Provide the [x, y] coordinate of the cell's center where the given text is located.  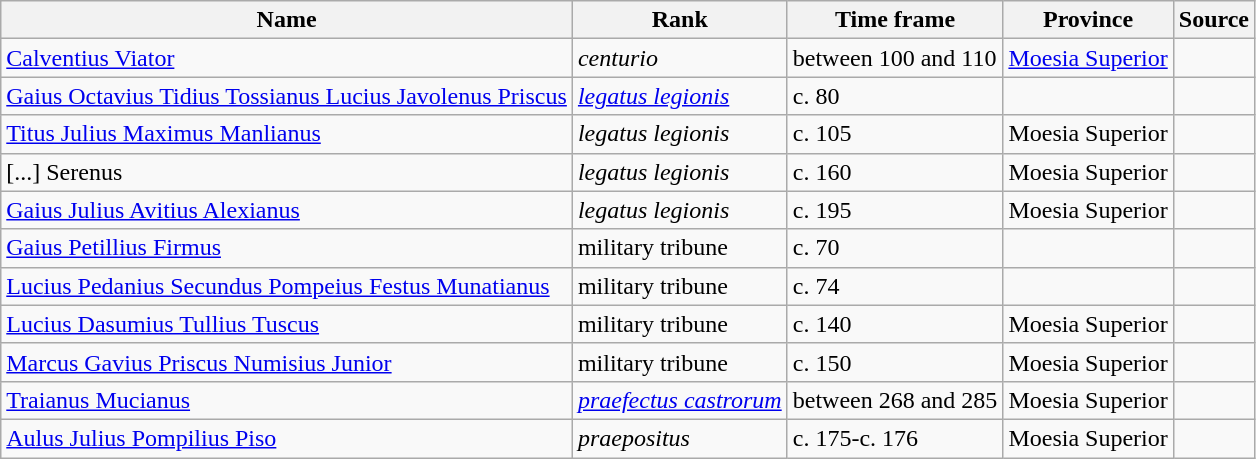
c. 160 [895, 172]
[...] Serenus [287, 172]
Traianus Mucianus [287, 400]
Calventius Viator [287, 58]
Province [1088, 20]
praepositus [680, 438]
Gaius Octavius Tidius Tossianus Lucius Javolenus Priscus [287, 96]
Gaius Petillius Firmus [287, 248]
Name [287, 20]
Source [1214, 20]
centurio [680, 58]
c. 150 [895, 362]
c. 105 [895, 134]
Time frame [895, 20]
Marcus Gavius Priscus Numisius Junior [287, 362]
c. 74 [895, 286]
c. 175-c. 176 [895, 438]
between 100 and 110 [895, 58]
Titus Julius Maximus Manlianus [287, 134]
between 268 and 285 [895, 400]
c. 195 [895, 210]
Lucius Dasumius Tullius Tuscus [287, 324]
Aulus Julius Pompilius Piso [287, 438]
c. 140 [895, 324]
Rank [680, 20]
c. 70 [895, 248]
c. 80 [895, 96]
Lucius Pedanius Secundus Pompeius Festus Munatianus [287, 286]
praefectus castrorum [680, 400]
Gaius Julius Avitius Alexianus [287, 210]
